Return the (x, y) coordinate for the center point of the cell that contains the specified text.  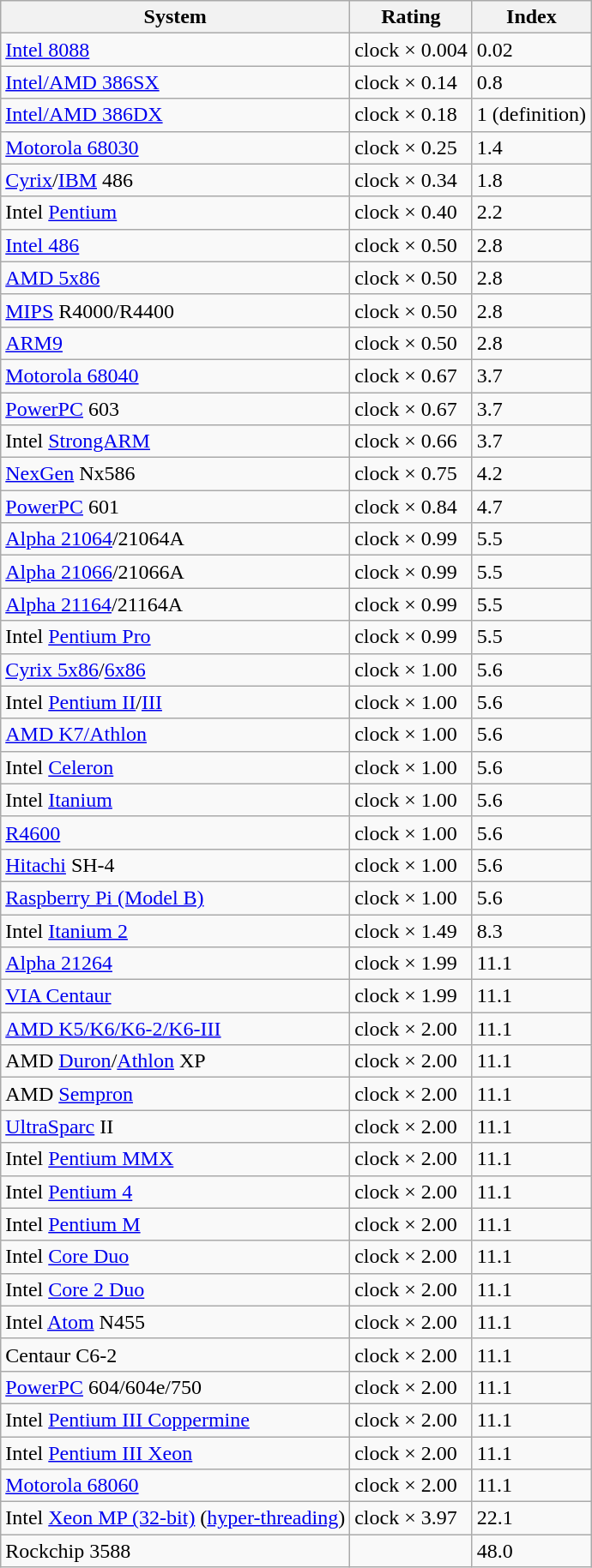
clock × 0.14 (412, 82)
8.3 (531, 930)
Motorola 68030 (175, 147)
Intel Pentium (175, 213)
2.2 (531, 213)
Motorola 68060 (175, 1486)
Alpha 21264 (175, 964)
Intel Pentium M (175, 1224)
Hitachi SH-4 (175, 865)
Intel Celeron (175, 767)
ARM9 (175, 343)
0.02 (531, 50)
AMD 5x86 (175, 278)
clock × 0.34 (412, 180)
MIPS R4000/R4400 (175, 310)
Alpha 21164/21164A (175, 604)
PowerPC 601 (175, 507)
Motorola 68040 (175, 375)
Cyrix/IBM 486 (175, 180)
Intel Pentium Pro (175, 637)
Alpha 21066/21066A (175, 572)
clock × 0.18 (412, 115)
Intel/AMD 386SX (175, 82)
48.0 (531, 1551)
Intel Itanium (175, 800)
clock × 0.84 (412, 507)
Intel/AMD 386DX (175, 115)
Index (531, 17)
clock × 0.25 (412, 147)
4.7 (531, 507)
22.1 (531, 1518)
Intel Pentium III Coppermine (175, 1420)
Raspberry Pi (Model B) (175, 898)
Intel 8088 (175, 50)
clock × 3.97 (412, 1518)
clock × 0.66 (412, 442)
Intel Core 2 Duo (175, 1289)
Rockchip 3588 (175, 1551)
clock × 0.75 (412, 474)
Centaur C6-2 (175, 1355)
1 (definition) (531, 115)
Alpha 21064/21064A (175, 539)
clock × 0.004 (412, 50)
clock × 0.40 (412, 213)
Intel Core Duo (175, 1257)
Intel StrongARM (175, 442)
Cyrix 5x86/6x86 (175, 670)
Intel Pentium II/III (175, 702)
VIA Centaur (175, 996)
Intel Itanium 2 (175, 930)
PowerPC 603 (175, 409)
AMD K5/K6/K6-2/K6-III (175, 1029)
Intel 486 (175, 245)
clock × 1.49 (412, 930)
1.8 (531, 180)
AMD Sempron (175, 1094)
Intel Pentium 4 (175, 1192)
1.4 (531, 147)
Intel Xeon MP (32-bit) (hyper-threading) (175, 1518)
0.8 (531, 82)
Rating (412, 17)
PowerPC 604/604e/750 (175, 1387)
NexGen Nx586 (175, 474)
System (175, 17)
UltraSparc II (175, 1126)
4.2 (531, 474)
Intel Pentium III Xeon (175, 1453)
R4600 (175, 832)
Intel Atom N455 (175, 1322)
AMD K7/Athlon (175, 735)
AMD Duron/Athlon XP (175, 1061)
Intel Pentium MMX (175, 1159)
